Identify which cell holds the provided text, then report its (X, Y) central coordinate. 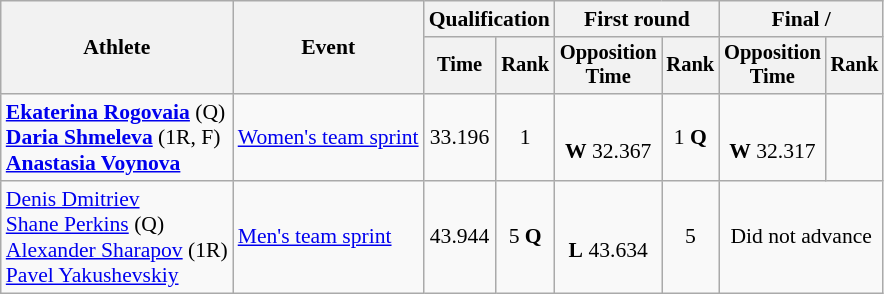
L 43.634 (608, 237)
43.944 (460, 237)
1 Q (691, 138)
W 32.367 (608, 138)
1 (525, 138)
Denis DmitrievShane Perkins (Q)Alexander Sharapov (1R)Pavel Yakushevskiy (117, 237)
Ekaterina Rogovaia (Q)Daria Shmeleva (1R, F)Anastasia Voynova (117, 138)
Men's team sprint (328, 237)
Time (460, 66)
Athlete (117, 48)
Did not advance (801, 237)
First round (637, 19)
W 32.317 (772, 138)
5 (691, 237)
5 Q (525, 237)
Final / (801, 19)
33.196 (460, 138)
Event (328, 48)
Qualification (490, 19)
Women's team sprint (328, 138)
